Find where the given text appears and provide that cell's center as (x, y) coordinate. 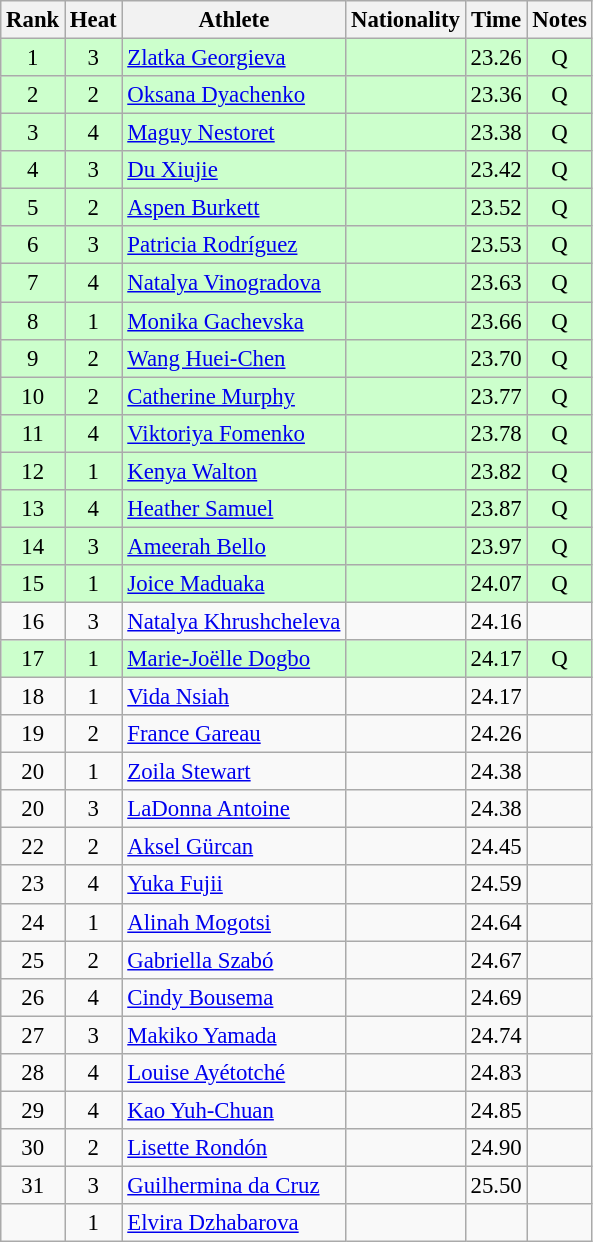
11 (33, 433)
24.85 (496, 1110)
29 (33, 1110)
23.26 (496, 58)
23.63 (496, 283)
8 (33, 321)
24.67 (496, 960)
25.50 (496, 1185)
Aksel Gürcan (234, 847)
19 (33, 734)
Rank (33, 20)
23.87 (496, 509)
24.16 (496, 621)
23.53 (496, 245)
Marie-Joëlle Dogbo (234, 659)
Vida Nsiah (234, 697)
Viktoriya Fomenko (234, 433)
Notes (560, 20)
15 (33, 584)
Louise Ayétotché (234, 1073)
23 (33, 885)
Catherine Murphy (234, 396)
France Gareau (234, 734)
Yuka Fujii (234, 885)
13 (33, 509)
Kenya Walton (234, 471)
24.69 (496, 997)
Zoila Stewart (234, 772)
24.07 (496, 584)
24.45 (496, 847)
Cindy Bousema (234, 997)
Oksana Dyachenko (234, 95)
26 (33, 997)
Gabriella Szabó (234, 960)
24.26 (496, 734)
12 (33, 471)
23.77 (496, 396)
31 (33, 1185)
Du Xiujie (234, 170)
17 (33, 659)
24.83 (496, 1073)
Nationality (406, 20)
Natalya Vinogradova (234, 283)
Time (496, 20)
Natalya Khrushcheleva (234, 621)
6 (33, 245)
9 (33, 358)
Maguy Nestoret (234, 133)
Patricia Rodríguez (234, 245)
7 (33, 283)
Wang Huei-Chen (234, 358)
18 (33, 697)
Heather Samuel (234, 509)
16 (33, 621)
23.36 (496, 95)
22 (33, 847)
23.66 (496, 321)
Alinah Mogotsi (234, 922)
23.42 (496, 170)
Monika Gachevska (234, 321)
23.52 (496, 208)
25 (33, 960)
Guilhermina da Cruz (234, 1185)
5 (33, 208)
14 (33, 546)
30 (33, 1148)
23.70 (496, 358)
Makiko Yamada (234, 1035)
Athlete (234, 20)
24 (33, 922)
23.82 (496, 471)
24.74 (496, 1035)
28 (33, 1073)
Heat (94, 20)
Elvira Dzhabarova (234, 1223)
10 (33, 396)
Ameerah Bello (234, 546)
24.59 (496, 885)
23.38 (496, 133)
27 (33, 1035)
Aspen Burkett (234, 208)
LaDonna Antoine (234, 809)
Kao Yuh-Chuan (234, 1110)
Lisette Rondón (234, 1148)
23.78 (496, 433)
24.64 (496, 922)
Zlatka Georgieva (234, 58)
Joice Maduaka (234, 584)
23.97 (496, 546)
24.90 (496, 1148)
